Identify which cell holds the provided text, then report its (x, y) central coordinate. 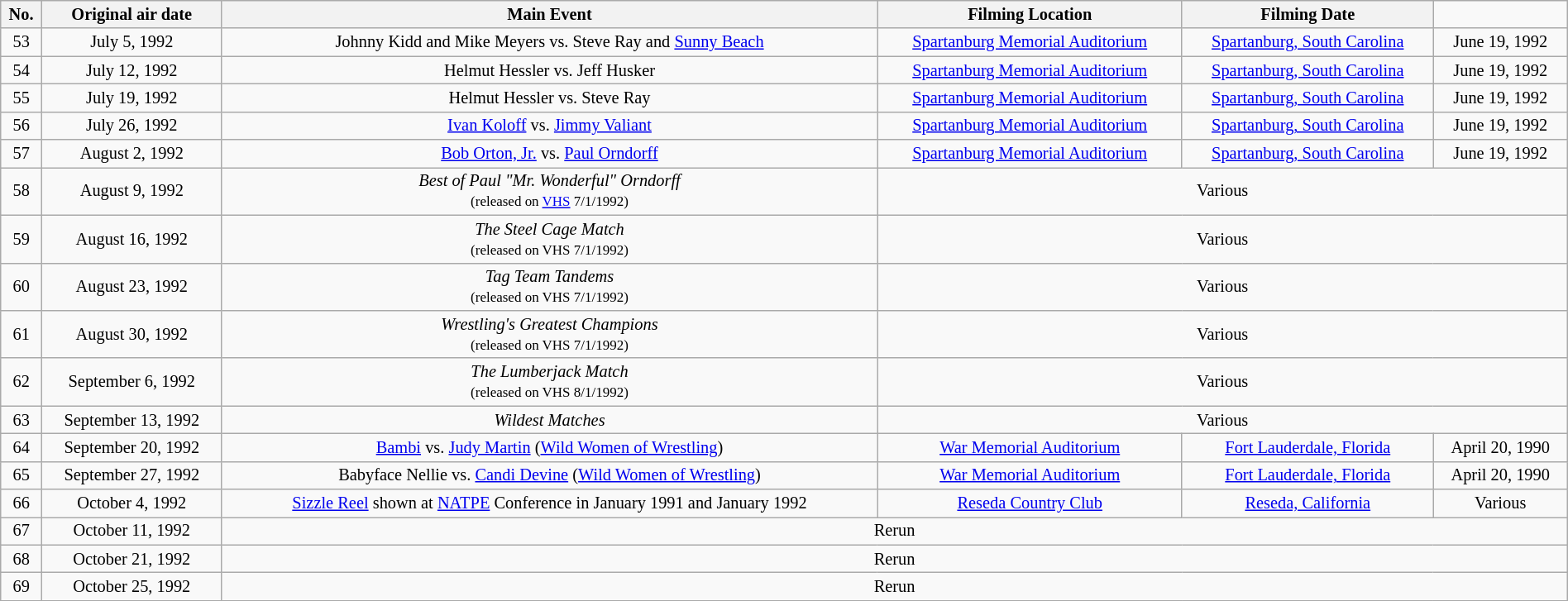
61 (22, 334)
55 (22, 98)
Bob Orton, Jr. vs. Paul Orndorff (549, 154)
October 11, 1992 (132, 531)
Original air date (132, 14)
67 (22, 531)
The Lumberjack Match (released on VHS 8/1/1992) (549, 382)
August 9, 1992 (132, 191)
Babyface Nellie vs. Candi Devine (Wild Women of Wrestling) (549, 475)
October 4, 1992 (132, 503)
The Steel Cage Match (released on VHS 7/1/1992) (549, 239)
August 23, 1992 (132, 287)
Helmut Hessler vs. Jeff Husker (549, 70)
64 (22, 447)
Johnny Kidd and Mike Meyers vs. Steve Ray and Sunny Beach (549, 42)
69 (22, 586)
August 2, 1992 (132, 154)
57 (22, 154)
62 (22, 382)
Wrestling's Greatest Champions (released on VHS 7/1/1992) (549, 334)
Wildest Matches (549, 420)
July 19, 1992 (132, 98)
Filming Date (1307, 14)
60 (22, 287)
59 (22, 239)
Reseda Country Club (1030, 503)
September 13, 1992 (132, 420)
October 21, 1992 (132, 559)
Bambi vs. Judy Martin (Wild Women of Wrestling) (549, 447)
September 27, 1992 (132, 475)
Main Event (549, 14)
58 (22, 191)
July 5, 1992 (132, 42)
Sizzle Reel shown at NATPE Conference in January 1991 and January 1992 (549, 503)
No. (22, 14)
Ivan Koloff vs. Jimmy Valiant (549, 126)
53 (22, 42)
September 6, 1992 (132, 382)
Tag Team Tandems (released on VHS 7/1/1992) (549, 287)
September 20, 1992 (132, 447)
Best of Paul "Mr. Wonderful" Orndorff (released on VHS 7/1/1992) (549, 191)
Filming Location (1030, 14)
65 (22, 475)
Helmut Hessler vs. Steve Ray (549, 98)
66 (22, 503)
63 (22, 420)
July 26, 1992 (132, 126)
August 30, 1992 (132, 334)
68 (22, 559)
54 (22, 70)
October 25, 1992 (132, 586)
56 (22, 126)
Reseda, California (1307, 503)
August 16, 1992 (132, 239)
July 12, 1992 (132, 70)
